Return (X, Y) of the center of cell containing provided text 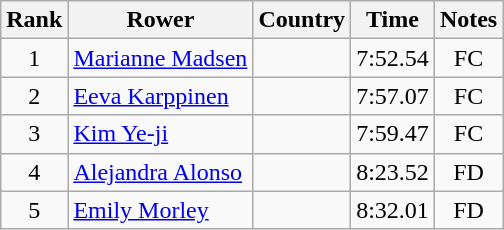
7:52.54 (393, 58)
5 (34, 210)
Time (393, 20)
Marianne Madsen (160, 58)
Emily Morley (160, 210)
Rower (160, 20)
4 (34, 172)
Kim Ye-ji (160, 134)
3 (34, 134)
2 (34, 96)
7:59.47 (393, 134)
1 (34, 58)
8:23.52 (393, 172)
8:32.01 (393, 210)
Country (302, 20)
Alejandra Alonso (160, 172)
Eeva Karppinen (160, 96)
Rank (34, 20)
Notes (468, 20)
7:57.07 (393, 96)
